Provide the (X, Y) coordinate of the cell's center where the given text is located.  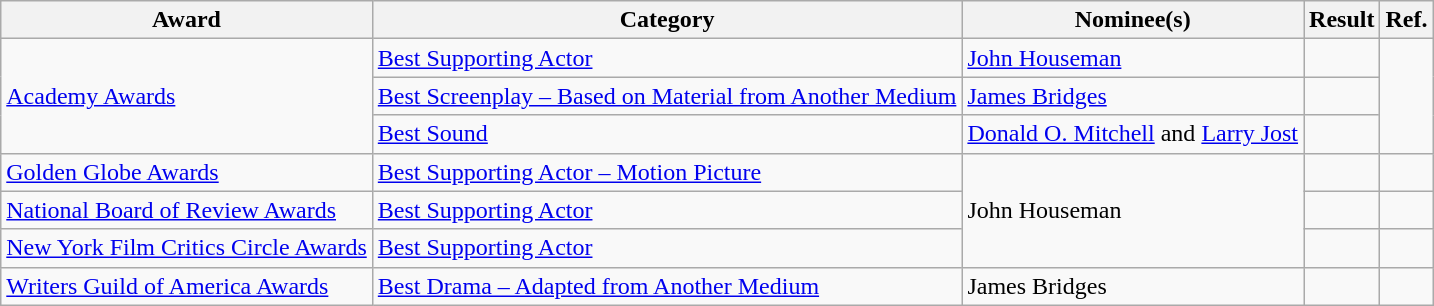
Best Drama – Adapted from Another Medium (667, 286)
Best Supporting Actor – Motion Picture (667, 172)
Academy Awards (187, 96)
Ref. (1406, 20)
Award (187, 20)
Donald O. Mitchell and Larry Jost (1133, 134)
National Board of Review Awards (187, 210)
New York Film Critics Circle Awards (187, 248)
Nominee(s) (1133, 20)
Category (667, 20)
Best Screenplay – Based on Material from Another Medium (667, 96)
Best Sound (667, 134)
Writers Guild of America Awards (187, 286)
Result (1342, 20)
Golden Globe Awards (187, 172)
